Determine the [x, y] coordinate at the center of the cell enclosing the given text.  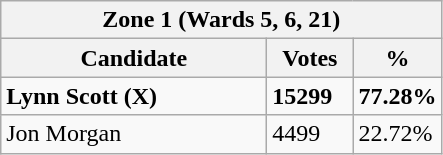
Jon Morgan [134, 134]
77.28% [398, 96]
Candidate [134, 58]
Votes [310, 58]
Lynn Scott (X) [134, 96]
% [398, 58]
Zone 1 (Wards 5, 6, 21) [222, 20]
4499 [310, 134]
15299 [310, 96]
22.72% [398, 134]
